Capture the cell that displays the provided text and extract its [x, y] central coordinate. 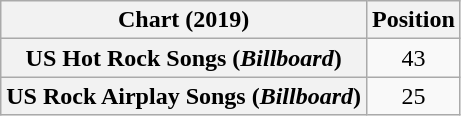
US Rock Airplay Songs (Billboard) [184, 96]
43 [414, 58]
US Hot Rock Songs (Billboard) [184, 58]
25 [414, 96]
Chart (2019) [184, 20]
Position [414, 20]
